Identify which cell holds the provided text, then report its [x, y] central coordinate. 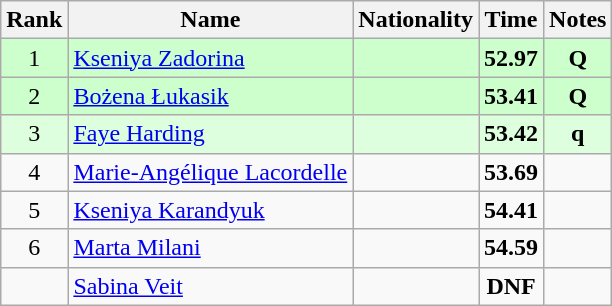
54.59 [512, 248]
Time [512, 20]
3 [34, 134]
Faye Harding [210, 134]
2 [34, 96]
Name [210, 20]
1 [34, 58]
53.41 [512, 96]
54.41 [512, 210]
Kseniya Karandyuk [210, 210]
Kseniya Zadorina [210, 58]
Marta Milani [210, 248]
q [578, 134]
Bożena Łukasik [210, 96]
Marie-Angélique Lacordelle [210, 172]
DNF [512, 286]
Notes [578, 20]
5 [34, 210]
53.69 [512, 172]
53.42 [512, 134]
Rank [34, 20]
6 [34, 248]
Nationality [416, 20]
Sabina Veit [210, 286]
4 [34, 172]
52.97 [512, 58]
